Scan for the cell matching the given text and deliver its [x, y] coordinate at center. 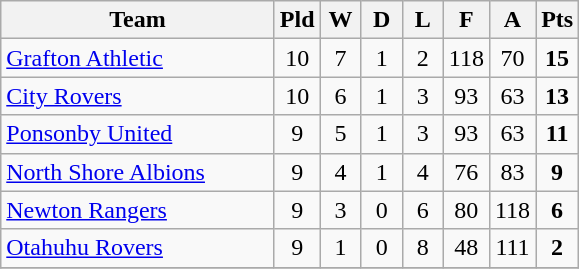
W [340, 20]
Newton Rangers [138, 210]
Pld [297, 20]
70 [512, 58]
5 [340, 134]
A [512, 20]
Team [138, 20]
48 [466, 248]
8 [422, 248]
Grafton Athletic [138, 58]
City Rovers [138, 96]
11 [558, 134]
Ponsonby United [138, 134]
L [422, 20]
Otahuhu Rovers [138, 248]
D [382, 20]
F [466, 20]
7 [340, 58]
North Shore Albions [138, 172]
76 [466, 172]
Pts [558, 20]
15 [558, 58]
80 [466, 210]
83 [512, 172]
13 [558, 96]
111 [512, 248]
